Return the (X, Y) coordinate for the center point of the cell that contains the specified text.  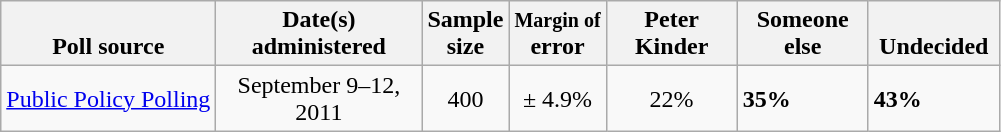
Date(s)administered (319, 34)
PeterKinder (672, 34)
22% (672, 98)
Poll source (108, 34)
Margin oferror (558, 34)
35% (802, 98)
September 9–12, 2011 (319, 98)
400 (466, 98)
Undecided (934, 34)
Someoneelse (802, 34)
43% (934, 98)
± 4.9% (558, 98)
Samplesize (466, 34)
Public Policy Polling (108, 98)
